Identify which cell holds the provided text, then report its (X, Y) central coordinate. 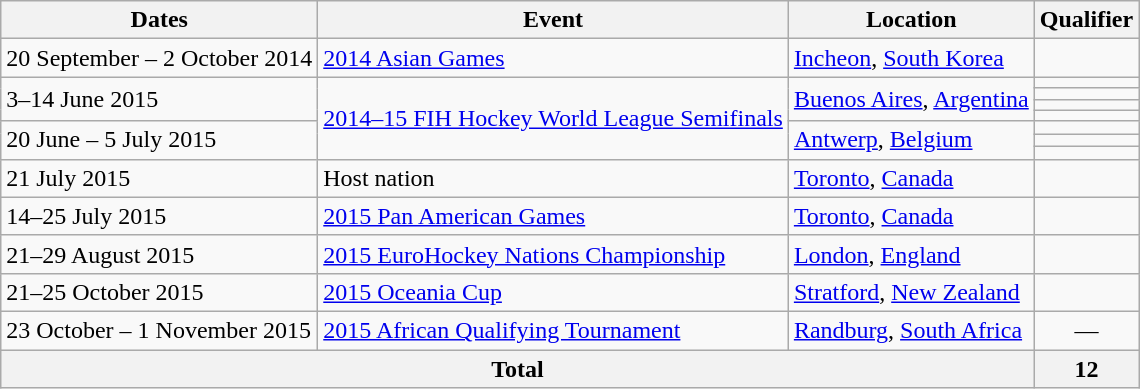
21 July 2015 (160, 178)
Qualifier (1086, 20)
20 June – 5 July 2015 (160, 140)
2015 African Qualifying Tournament (554, 330)
3–14 June 2015 (160, 99)
London, England (911, 254)
12 (1086, 369)
2015 EuroHockey Nations Championship (554, 254)
Incheon, South Korea (911, 58)
14–25 July 2015 (160, 216)
Buenos Aires, Argentina (911, 99)
23 October – 1 November 2015 (160, 330)
Antwerp, Belgium (911, 140)
Dates (160, 20)
2014 Asian Games (554, 58)
20 September – 2 October 2014 (160, 58)
Stratford, New Zealand (911, 292)
Event (554, 20)
Host nation (554, 178)
Total (518, 369)
2015 Pan American Games (554, 216)
2014–15 FIH Hockey World League Semifinals (554, 118)
2015 Oceania Cup (554, 292)
Location (911, 20)
21–25 October 2015 (160, 292)
— (1086, 330)
21–29 August 2015 (160, 254)
Randburg, South Africa (911, 330)
